From the cell containing the given text, extract its center point as (x, y) coordinate. 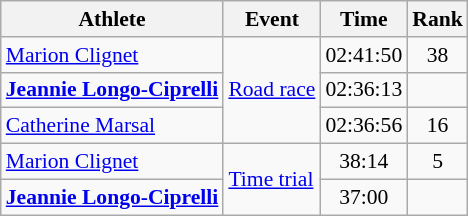
38 (438, 55)
02:41:50 (364, 55)
Athlete (112, 19)
Event (272, 19)
16 (438, 126)
5 (438, 162)
Road race (272, 90)
Time trial (272, 180)
02:36:13 (364, 90)
37:00 (364, 197)
Time (364, 19)
02:36:56 (364, 126)
Rank (438, 19)
Catherine Marsal (112, 126)
38:14 (364, 162)
